Detect which cell encompasses the target text, then output its (x, y) center coordinate. 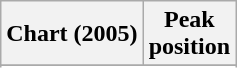
Chart (2005) (72, 34)
Peakposition (189, 34)
